Find where the given text appears and provide that cell's center as (X, Y) coordinate. 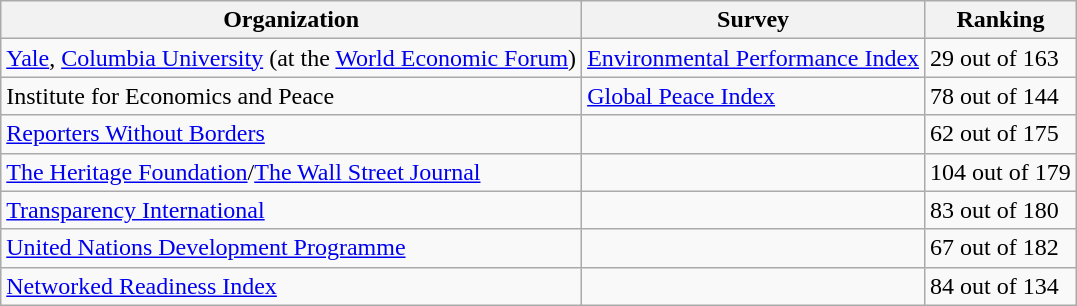
67 out of 182 (1001, 248)
Yale, Columbia University (at the World Economic Forum) (292, 58)
62 out of 175 (1001, 134)
Environmental Performance Index (754, 58)
Networked Readiness Index (292, 286)
78 out of 144 (1001, 96)
Transparency International (292, 210)
The Heritage Foundation/The Wall Street Journal (292, 172)
83 out of 180 (1001, 210)
104 out of 179 (1001, 172)
Survey (754, 20)
Global Peace Index (754, 96)
29 out of 163 (1001, 58)
84 out of 134 (1001, 286)
United Nations Development Programme (292, 248)
Ranking (1001, 20)
Reporters Without Borders (292, 134)
Organization (292, 20)
Institute for Economics and Peace (292, 96)
